Extract the [x, y] coordinate from the center of the cell holding the provided text.  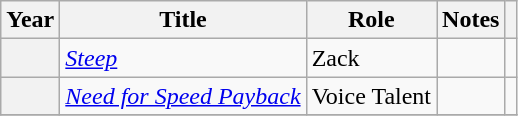
Steep [183, 58]
Voice Talent [371, 96]
Role [371, 20]
Need for Speed Payback [183, 96]
Title [183, 20]
Year [30, 20]
Zack [371, 58]
Notes [471, 20]
